Pinpoint the cell where the given text exists, returning its (X, Y) midpoint coordinate. 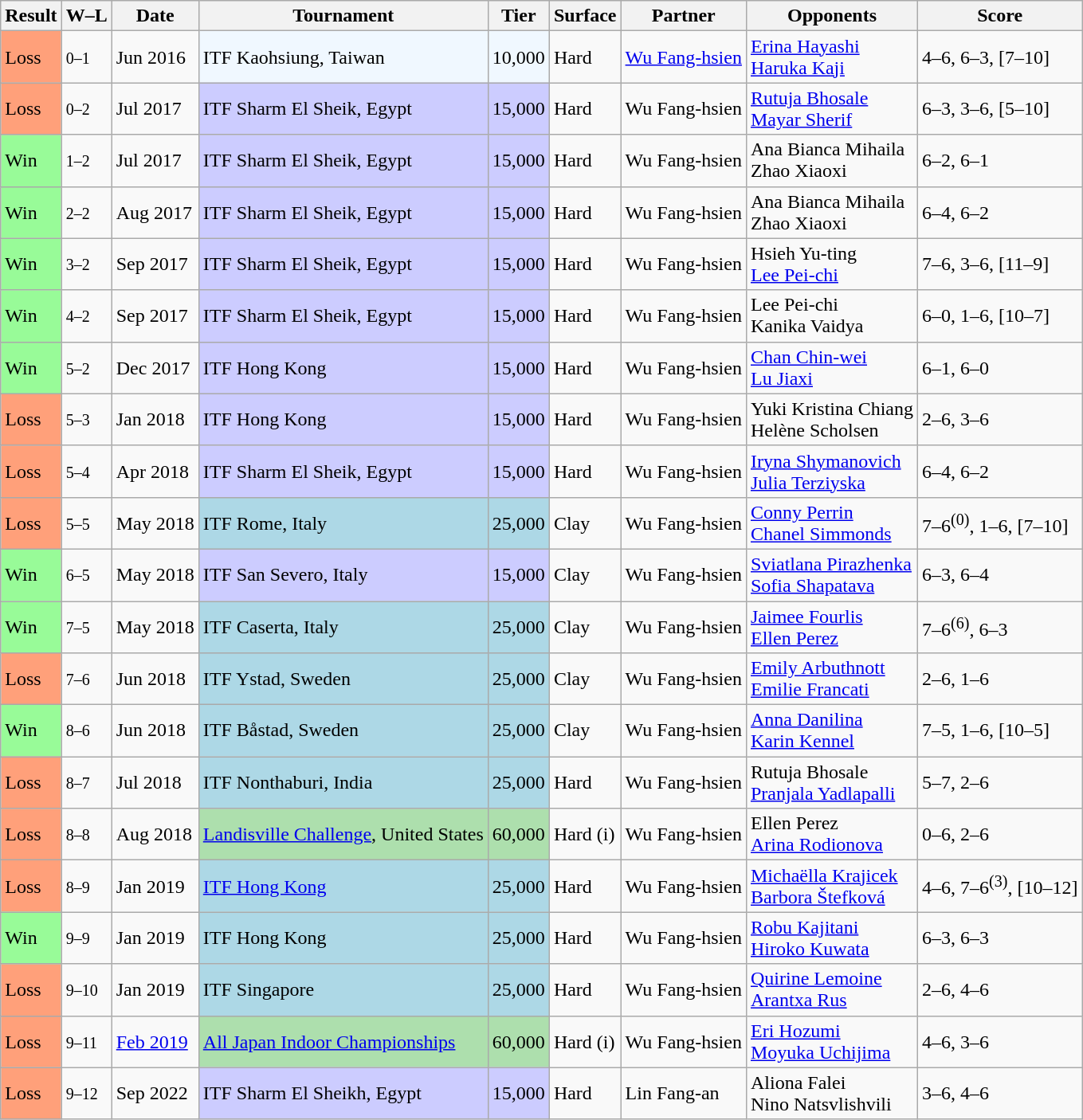
2–6, 4–6 (1000, 989)
Rutuja Bhosale Pranjala Yadlapalli (832, 782)
Score (1000, 16)
2–6, 3–6 (1000, 419)
Robu Kajitani Hiroko Kuwata (832, 938)
5–4 (86, 472)
5–5 (86, 523)
4–6, 3–6 (1000, 1042)
8–8 (86, 835)
5–3 (86, 419)
3–6, 4–6 (1000, 1093)
Jan 2018 (155, 419)
2–6, 1–6 (1000, 679)
ITF Nonthaburi, India (343, 782)
Aug 2017 (155, 212)
Lin Fang-an (684, 1093)
Erina Hayashi Haruka Kaji (832, 57)
7–6 (86, 679)
Aug 2018 (155, 835)
W–L (86, 16)
2–2 (86, 212)
Emily Arbuthnott Emilie Francati (832, 679)
Date (155, 16)
9–10 (86, 989)
1–2 (86, 161)
Feb 2019 (155, 1042)
9–9 (86, 938)
4–2 (86, 315)
Jun 2016 (155, 57)
Apr 2018 (155, 472)
Partner (684, 16)
7–6, 3–6, [11–9] (1000, 264)
6–2, 6–1 (1000, 161)
ITF Båstad, Sweden (343, 731)
Michaëlla Krajicek Barbora Štefková (832, 886)
8–9 (86, 886)
7–5, 1–6, [10–5] (1000, 731)
0–1 (86, 57)
Sep 2022 (155, 1093)
Landisville Challenge, United States (343, 835)
Rutuja Bhosale Mayar Sherif (832, 108)
Conny Perrin Chanel Simmonds (832, 523)
Tier (518, 16)
5–2 (86, 368)
Hsieh Yu-ting Lee Pei-chi (832, 264)
ITF Rome, Italy (343, 523)
Lee Pei-chi Kanika Vaidya (832, 315)
Dec 2017 (155, 368)
Jul 2018 (155, 782)
Chan Chin-wei Lu Jiaxi (832, 368)
Jaimee Fourlis Ellen Perez (832, 626)
Aliona Falei Nino Natsvlishvili (832, 1093)
6–3, 6–3 (1000, 938)
10,000 (518, 57)
ITF Ystad, Sweden (343, 679)
8–7 (86, 782)
Yuki Kristina Chiang Helène Scholsen (832, 419)
6–3, 3–6, [5–10] (1000, 108)
9–12 (86, 1093)
9–11 (86, 1042)
ITF Caserta, Italy (343, 626)
Ellen Perez Arina Rodionova (832, 835)
Result (31, 16)
Opponents (832, 16)
7–6(6), 6–3 (1000, 626)
All Japan Indoor Championships (343, 1042)
6–5 (86, 575)
Eri Hozumi Moyuka Uchijima (832, 1042)
3–2 (86, 264)
ITF Singapore (343, 989)
6–1, 6–0 (1000, 368)
Anna Danilina Karin Kennel (832, 731)
0–6, 2–6 (1000, 835)
Sviatlana Pirazhenka Sofia Shapatava (832, 575)
Surface (585, 16)
0–2 (86, 108)
5–7, 2–6 (1000, 782)
Iryna Shymanovich Julia Terziyska (832, 472)
Tournament (343, 16)
6–3, 6–4 (1000, 575)
7–5 (86, 626)
6–0, 1–6, [10–7] (1000, 315)
ITF Sharm El Sheikh, Egypt (343, 1093)
ITF San Severo, Italy (343, 575)
Quirine Lemoine Arantxa Rus (832, 989)
7–6(0), 1–6, [7–10] (1000, 523)
ITF Kaohsiung, Taiwan (343, 57)
8–6 (86, 731)
4–6, 7–6(3), [10–12] (1000, 886)
4–6, 6–3, [7–10] (1000, 57)
